Capture the cell that displays the provided text and extract its (x, y) central coordinate. 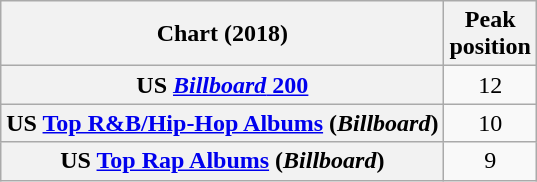
12 (490, 85)
Peak position (490, 34)
US Billboard 200 (222, 85)
Chart (2018) (222, 34)
US Top R&B/Hip-Hop Albums (Billboard) (222, 123)
10 (490, 123)
9 (490, 161)
US Top Rap Albums (Billboard) (222, 161)
